Search for the cell housing the specified text and yield its (X, Y) center coordinate. 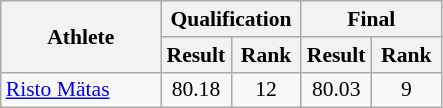
9 (406, 90)
Final (371, 19)
Qualification (231, 19)
Athlete (81, 36)
Risto Mätas (81, 90)
12 (266, 90)
80.18 (196, 90)
80.03 (336, 90)
